Scan for the cell matching the given text and deliver its (x, y) coordinate at center. 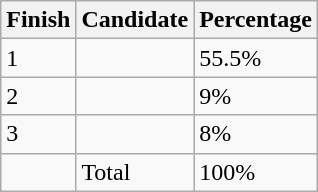
Total (135, 172)
100% (256, 172)
8% (256, 134)
1 (38, 58)
9% (256, 96)
Percentage (256, 20)
Candidate (135, 20)
Finish (38, 20)
55.5% (256, 58)
3 (38, 134)
2 (38, 96)
